Pinpoint the cell where the given text exists, returning its (X, Y) midpoint coordinate. 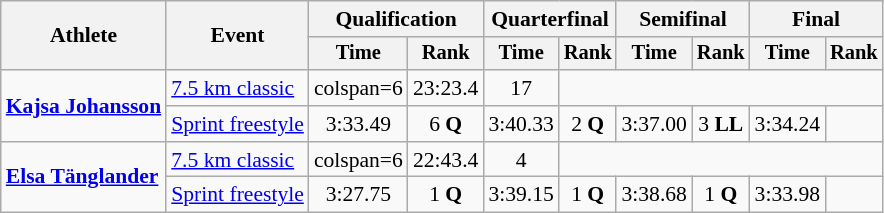
6 Q (446, 124)
3:33.98 (788, 195)
3 LL (721, 124)
3:40.33 (520, 124)
Semifinal (682, 19)
23:23.4 (446, 88)
Elsa Tänglander (84, 178)
Event (238, 36)
3:34.24 (788, 124)
3:38.68 (654, 195)
22:43.4 (446, 160)
Kajsa Johansson (84, 106)
Quarterfinal (550, 19)
17 (520, 88)
Qualification (396, 19)
3:27.75 (358, 195)
3:33.49 (358, 124)
3:37.00 (654, 124)
4 (520, 160)
Athlete (84, 36)
Final (816, 19)
2 Q (588, 124)
3:39.15 (520, 195)
